Return [x, y] of the center of cell containing provided text 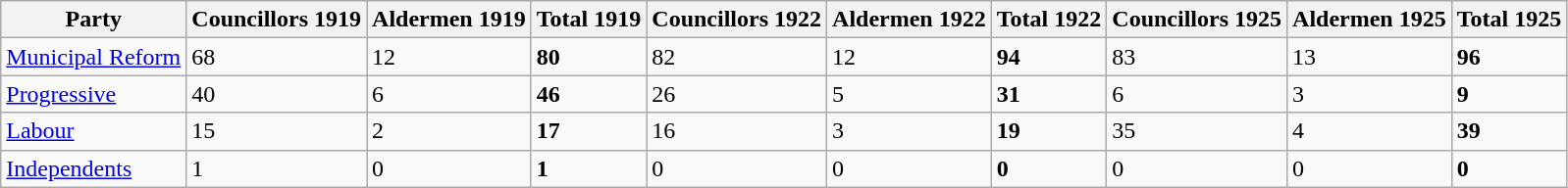
Councillors 1922 [737, 20]
Municipal Reform [94, 57]
80 [589, 57]
2 [449, 131]
31 [1049, 94]
Progressive [94, 94]
Councillors 1925 [1197, 20]
Aldermen 1922 [910, 20]
13 [1370, 57]
Independents [94, 168]
46 [589, 94]
94 [1049, 57]
82 [737, 57]
19 [1049, 131]
96 [1509, 57]
Aldermen 1919 [449, 20]
Total 1919 [589, 20]
Total 1922 [1049, 20]
Aldermen 1925 [1370, 20]
Party [94, 20]
Councillors 1919 [277, 20]
4 [1370, 131]
16 [737, 131]
17 [589, 131]
40 [277, 94]
9 [1509, 94]
26 [737, 94]
83 [1197, 57]
15 [277, 131]
5 [910, 94]
68 [277, 57]
Labour [94, 131]
35 [1197, 131]
Total 1925 [1509, 20]
39 [1509, 131]
